From the cell containing the given text, extract its center point as (X, Y) coordinate. 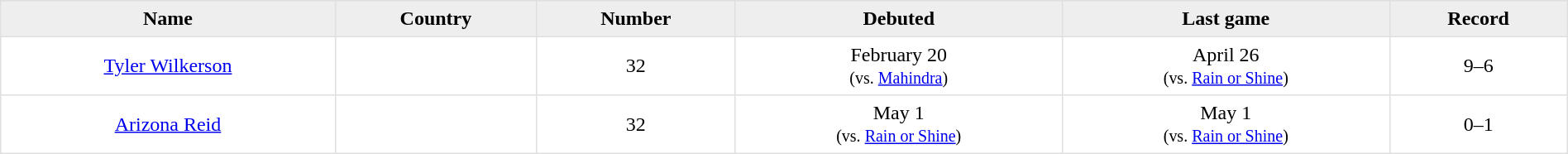
Tyler Wilkerson (168, 65)
April 26 (vs. Rain or Shine) (1226, 65)
Last game (1226, 19)
Arizona Reid (168, 124)
9–6 (1479, 65)
0–1 (1479, 124)
February 20(vs. Mahindra) (899, 65)
Country (435, 19)
Number (636, 19)
Record (1479, 19)
Debuted (899, 19)
Name (168, 19)
